Return (X, Y) of the center of cell containing provided text 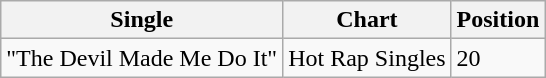
Single (142, 20)
20 (498, 58)
Chart (367, 20)
Position (498, 20)
"The Devil Made Me Do It" (142, 58)
Hot Rap Singles (367, 58)
